For the text-containing cell, return its midpoint in [x, y] coordinate format. 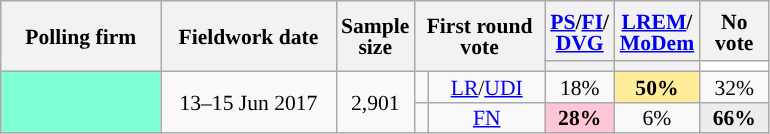
First round vote [479, 36]
Samplesize [375, 36]
6% [657, 118]
LREM/MoDem [657, 31]
Fieldwork date [248, 36]
66% [734, 118]
13–15 Jun 2017 [248, 102]
2,901 [375, 102]
FN [487, 118]
18% [580, 86]
LR/UDI [487, 86]
No vote [734, 31]
28% [580, 118]
Polling firm [81, 36]
32% [734, 86]
PS/FI/DVG [580, 31]
50% [657, 86]
